Determine the [X, Y] coordinate at the center of the cell enclosing the given text.  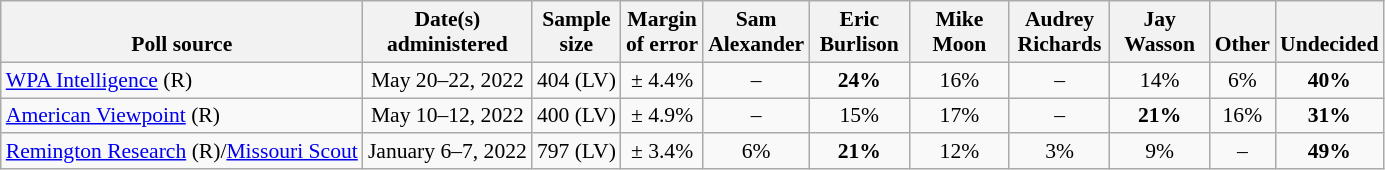
17% [959, 116]
9% [1160, 152]
Samplesize [576, 32]
Date(s)administered [448, 32]
Undecided [1329, 32]
± 4.4% [662, 80]
MikeMoon [959, 32]
797 (LV) [576, 152]
May 20–22, 2022 [448, 80]
JayWasson [1160, 32]
SamAlexander [756, 32]
WPA Intelligence (R) [182, 80]
404 (LV) [576, 80]
Poll source [182, 32]
31% [1329, 116]
EricBurlison [859, 32]
40% [1329, 80]
3% [1059, 152]
Other [1242, 32]
12% [959, 152]
± 4.9% [662, 116]
Marginof error [662, 32]
American Viewpoint (R) [182, 116]
15% [859, 116]
May 10–12, 2022 [448, 116]
January 6–7, 2022 [448, 152]
AudreyRichards [1059, 32]
Remington Research (R)/Missouri Scout [182, 152]
49% [1329, 152]
400 (LV) [576, 116]
14% [1160, 80]
24% [859, 80]
± 3.4% [662, 152]
